Locate the cell with the specified text and output its (x, y) center coordinate. 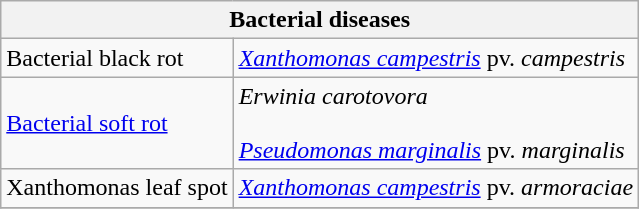
Xanthomonas campestris pv. campestris (436, 58)
Erwinia carotovoraPseudomonas marginalis pv. marginalis (436, 123)
Bacterial soft rot (117, 123)
Xanthomonas campestris pv. armoraciae (436, 188)
Bacterial black rot (117, 58)
Bacterial diseases (320, 20)
Xanthomonas leaf spot (117, 188)
